Detect which cell encompasses the target text, then output its (X, Y) center coordinate. 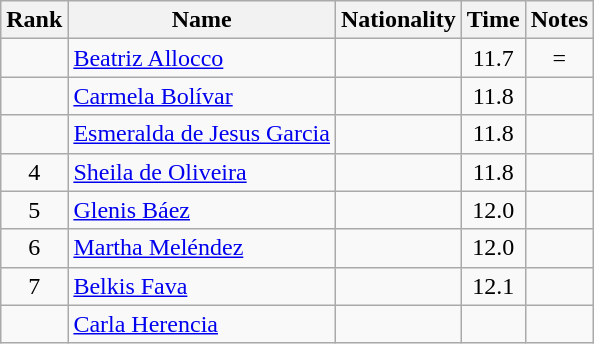
5 (34, 210)
12.1 (493, 286)
Carmela Bolívar (202, 96)
Time (493, 20)
Carla Herencia (202, 324)
6 (34, 248)
4 (34, 172)
7 (34, 286)
Name (202, 20)
Rank (34, 20)
Glenis Báez (202, 210)
Nationality (398, 20)
Sheila de Oliveira (202, 172)
= (559, 58)
Belkis Fava (202, 286)
Esmeralda de Jesus Garcia (202, 134)
11.7 (493, 58)
Beatriz Allocco (202, 58)
Notes (559, 20)
Martha Meléndez (202, 248)
